Detect which cell encompasses the target text, then output its [x, y] center coordinate. 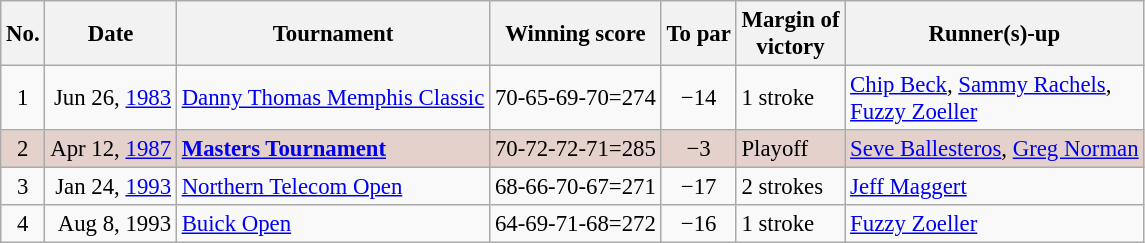
68-66-70-67=271 [576, 187]
Danny Thomas Memphis Classic [332, 98]
Winning score [576, 34]
Apr 12, 1987 [110, 149]
64-69-71-68=272 [576, 224]
Northern Telecom Open [332, 187]
70-65-69-70=274 [576, 98]
Jan 24, 1993 [110, 187]
−3 [698, 149]
Masters Tournament [332, 149]
70-72-72-71=285 [576, 149]
Fuzzy Zoeller [994, 224]
Margin ofvictory [790, 34]
2 [23, 149]
To par [698, 34]
Buick Open [332, 224]
Runner(s)-up [994, 34]
−14 [698, 98]
Tournament [332, 34]
3 [23, 187]
4 [23, 224]
Chip Beck, Sammy Rachels, Fuzzy Zoeller [994, 98]
1 [23, 98]
−17 [698, 187]
No. [23, 34]
Aug 8, 1993 [110, 224]
2 strokes [790, 187]
−16 [698, 224]
Playoff [790, 149]
Seve Ballesteros, Greg Norman [994, 149]
Jeff Maggert [994, 187]
Date [110, 34]
Jun 26, 1983 [110, 98]
